Detect which cell encompasses the target text, then output its (x, y) center coordinate. 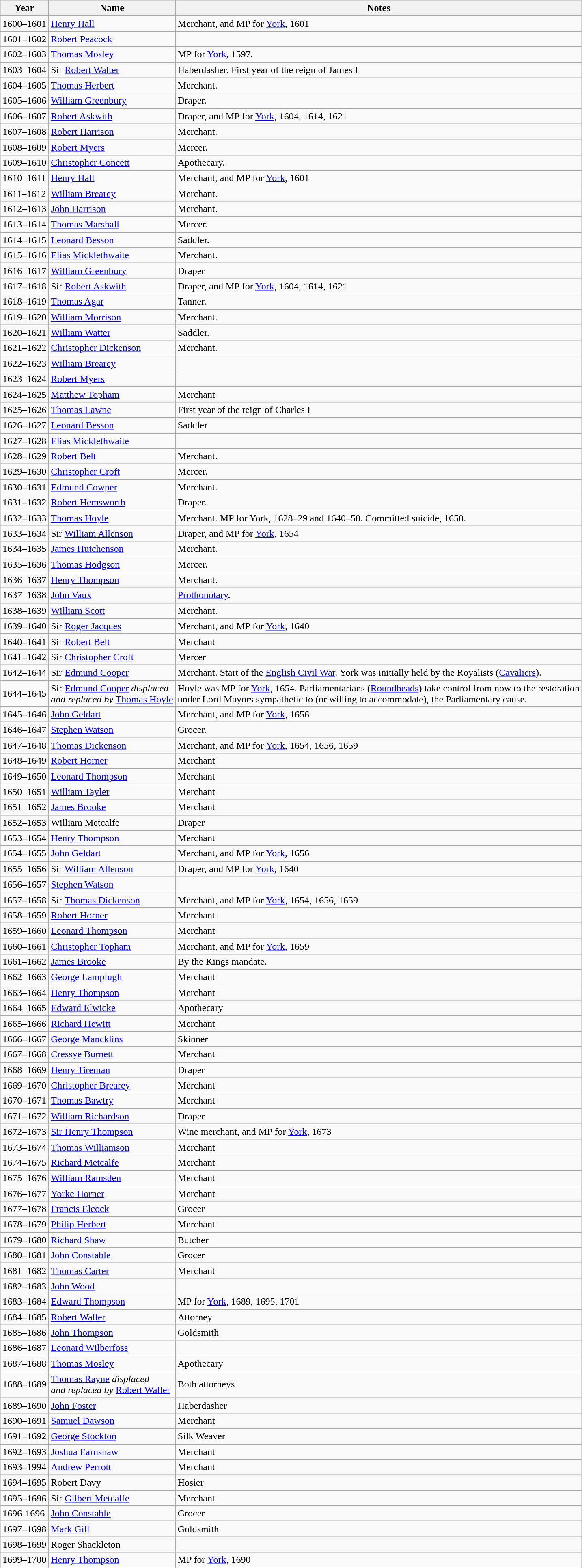
1628–1629 (24, 456)
Cressye Burnett (112, 1054)
1650–1651 (24, 792)
William Metcalfe (112, 823)
George Stockton (112, 1436)
Butcher (378, 1240)
1666–1667 (24, 1039)
1664–1665 (24, 1008)
1688–1689 (24, 1384)
Robert Harrison (112, 132)
1641–1642 (24, 657)
MP for York, 1689, 1695, 1701 (378, 1302)
1693–1994 (24, 1467)
1673–1674 (24, 1147)
Apothecary. (378, 162)
John Vaux (112, 595)
Yorke Horner (112, 1193)
1639–1640 (24, 626)
1612–1613 (24, 209)
1600–1601 (24, 24)
1649–1650 (24, 776)
Haberdasher. First year of the reign of James I (378, 70)
Robert Peacock (112, 39)
1642–1644 (24, 672)
Christopher Brearey (112, 1085)
1660–1661 (24, 946)
1651–1652 (24, 807)
Thomas Rayne displaced and replaced by Robert Waller (112, 1384)
Richard Hewitt (112, 1024)
1609–1610 (24, 162)
Richard Metcalfe (112, 1162)
1699–1700 (24, 1560)
Roger Shackleton (112, 1544)
Haberdasher (378, 1405)
Mercer (378, 657)
1676–1677 (24, 1193)
Mark Gill (112, 1529)
Thomas Hodgson (112, 564)
1661–1662 (24, 962)
Thomas Dickenson (112, 745)
1605–1606 (24, 101)
1623–1624 (24, 379)
1689–1690 (24, 1405)
1697–1698 (24, 1529)
John Wood (112, 1286)
William Morrison (112, 317)
1624–1625 (24, 394)
1679–1680 (24, 1240)
1691–1692 (24, 1436)
Sir Thomas Dickenson (112, 900)
1683–1684 (24, 1302)
1606–1607 (24, 116)
1640–1641 (24, 641)
Grocer. (378, 730)
1659–1660 (24, 931)
Edward Elwicke (112, 1008)
Edmund Cowper (112, 487)
Henry Tireman (112, 1070)
1603–1604 (24, 70)
Sir Gilbert Metcalfe (112, 1498)
1635–1636 (24, 564)
Hosier (378, 1483)
Christopher Croft (112, 472)
1615–1616 (24, 255)
Merchant. MP for York, 1628–29 and 1640–50. Committed suicide, 1650. (378, 518)
1663–1664 (24, 993)
1645–1646 (24, 715)
1674–1675 (24, 1162)
Christopher Topham (112, 946)
1682–1683 (24, 1286)
Sir Robert Askwith (112, 286)
Tanner. (378, 302)
Merchant, and MP for York, 1659 (378, 946)
Merchant, and MP for York, 1640 (378, 626)
Sir Roger Jacques (112, 626)
Robert Belt (112, 456)
1652–1653 (24, 823)
Draper, and MP for York, 1654 (378, 533)
1698–1699 (24, 1544)
1629–1630 (24, 472)
1621–1622 (24, 348)
Thomas Carter (112, 1271)
Richard Shaw (112, 1240)
1602–1603 (24, 54)
Joshua Earnshaw (112, 1451)
1678–1679 (24, 1225)
1656–1657 (24, 884)
1637–1638 (24, 595)
Leonard Wilberfoss (112, 1348)
1694–1695 (24, 1483)
1630–1631 (24, 487)
William Ramsden (112, 1178)
1632–1633 (24, 518)
William Richardson (112, 1116)
1620–1621 (24, 333)
John Foster (112, 1405)
1695–1696 (24, 1498)
1636–1637 (24, 580)
1675–1676 (24, 1178)
1671–1672 (24, 1116)
1633–1634 (24, 533)
Robert Davy (112, 1483)
James Hutchenson (112, 549)
1626–1627 (24, 425)
1648–1649 (24, 761)
Thomas Herbert (112, 85)
1608–1609 (24, 147)
1611–1612 (24, 194)
Sir Edmund Cooper (112, 672)
1669–1670 (24, 1085)
1604–1605 (24, 85)
Thomas Bawtry (112, 1101)
Samuel Dawson (112, 1421)
1654–1655 (24, 853)
1681–1682 (24, 1271)
1668–1669 (24, 1070)
Sir Christopher Croft (112, 657)
Merchant. Start of the English Civil War. York was initially held by the Royalists (Cavaliers). (378, 672)
1692–1693 (24, 1451)
1665–1666 (24, 1024)
1687–1688 (24, 1363)
1647–1648 (24, 745)
1685–1686 (24, 1333)
1616–1617 (24, 271)
1646–1647 (24, 730)
1619–1620 (24, 317)
Christopher Dickenson (112, 348)
1631–1632 (24, 503)
1644–1645 (24, 693)
Sir Robert Walter (112, 70)
Thomas Hoyle (112, 518)
William Tayler (112, 792)
Name (112, 8)
Robert Askwith (112, 116)
Sir Robert Belt (112, 641)
By the Kings mandate. (378, 962)
Christopher Concett (112, 162)
1610–1611 (24, 178)
MP for York, 1597. (378, 54)
1655–1656 (24, 869)
1657–1658 (24, 900)
William Watter (112, 333)
Thomas Williamson (112, 1147)
Wine merchant, and MP for York, 1673 (378, 1132)
Silk Weaver (378, 1436)
Notes (378, 8)
1672–1673 (24, 1132)
1667–1668 (24, 1054)
1607–1608 (24, 132)
Skinner (378, 1039)
John Thompson (112, 1333)
Attorney (378, 1317)
John Harrison (112, 209)
1638–1639 (24, 611)
Robert Waller (112, 1317)
Saddler (378, 425)
Matthew Topham (112, 394)
1614–1615 (24, 240)
Year (24, 8)
1634–1635 (24, 549)
Francis Elcock (112, 1209)
Andrew Perrott (112, 1467)
First year of the reign of Charles I (378, 410)
1617–1618 (24, 286)
1696-1696 (24, 1514)
1618–1619 (24, 302)
Robert Hemsworth (112, 503)
MP for York, 1690 (378, 1560)
Both attorneys (378, 1384)
Sir Henry Thompson (112, 1132)
Thomas Agar (112, 302)
Edward Thompson (112, 1302)
1670–1671 (24, 1101)
William Scott (112, 611)
1677–1678 (24, 1209)
Sir Edmund Cooper displaced and replaced by Thomas Hoyle (112, 693)
1686–1687 (24, 1348)
Draper, and MP for York, 1640 (378, 869)
1627–1628 (24, 441)
George Mancklins (112, 1039)
1613–1614 (24, 225)
Prothonotary. (378, 595)
Thomas Lawne (112, 410)
1680–1681 (24, 1255)
1658–1659 (24, 915)
1653–1654 (24, 838)
Thomas Marshall (112, 225)
1601–1602 (24, 39)
1684–1685 (24, 1317)
1690–1691 (24, 1421)
George Lamplugh (112, 977)
1625–1626 (24, 410)
Philip Herbert (112, 1225)
1662–1663 (24, 977)
1622–1623 (24, 363)
